From the cell containing the given text, extract its center point as [X, Y] coordinate. 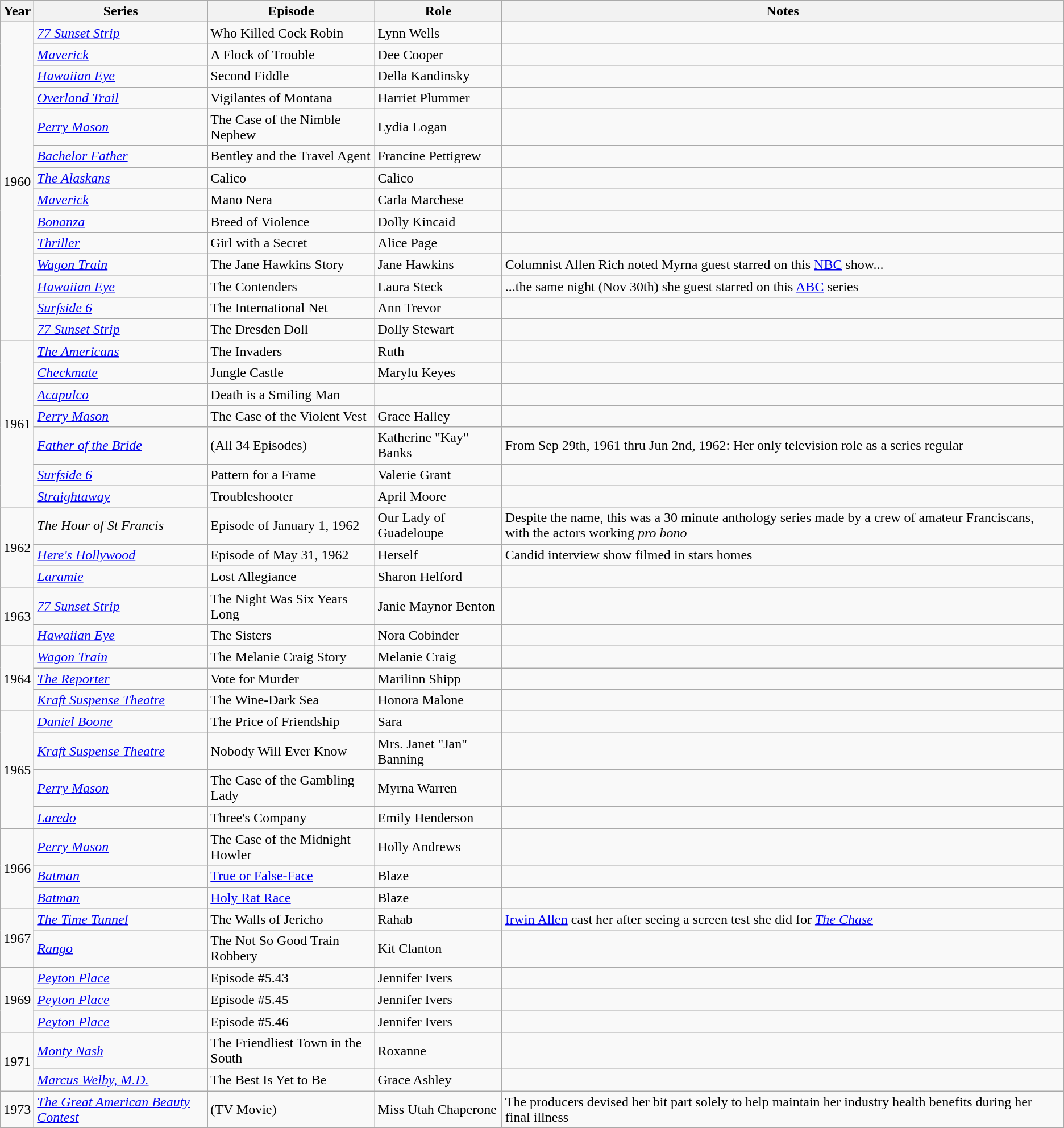
Vigilantes of Montana [291, 98]
Here's Hollywood [120, 555]
The Alaskans [120, 178]
The Jane Hawkins Story [291, 264]
Laredo [120, 818]
Bachelor Father [120, 156]
The Case of the Midnight Howler [291, 847]
The Friendliest Town in the South [291, 1051]
1969 [17, 1000]
Three's Company [291, 818]
Monty Nash [120, 1051]
Episode #5.43 [291, 978]
Troubleshooter [291, 496]
Holly Andrews [438, 847]
The Best Is Yet to Be [291, 1080]
Series [120, 11]
Roxanne [438, 1051]
Role [438, 11]
Notes [783, 11]
The International Net [291, 308]
The Night Was Six Years Long [291, 606]
1971 [17, 1061]
Laura Steck [438, 286]
Daniel Boone [120, 722]
The Case of the Nimble Nephew [291, 127]
The Contenders [291, 286]
Harriet Plummer [438, 98]
Columnist Allen Rich noted Myrna guest starred on this NBC show... [783, 264]
Mano Nera [291, 200]
Episode of January 1, 1962 [291, 525]
Jungle Castle [291, 373]
The Walls of Jericho [291, 919]
Holy Rat Race [291, 898]
Our Lady of Guadeloupe [438, 525]
Grace Halley [438, 416]
Jane Hawkins [438, 264]
True or False-Face [291, 876]
...the same night (Nov 30th) she guest starred on this ABC series [783, 286]
1961 [17, 424]
1964 [17, 678]
Acapulco [120, 395]
Ann Trevor [438, 308]
Pattern for a Frame [291, 475]
Francine Pettigrew [438, 156]
Myrna Warren [438, 788]
The Melanie Craig Story [291, 657]
Rango [120, 948]
Year [17, 11]
Marcus Welby, M.D. [120, 1080]
Katherine "Kay" Banks [438, 446]
Despite the name, this was a 30 minute anthology series made by a crew of amateur Franciscans, with the actors working pro bono [783, 525]
Grace Ashley [438, 1080]
Laramie [120, 577]
The Great American Beauty Contest [120, 1109]
Dolly Kincaid [438, 221]
Candid interview show filmed in stars homes [783, 555]
The Dresden Doll [291, 330]
The Case of the Gambling Lady [291, 788]
Bentley and the Travel Agent [291, 156]
The Case of the Violent Vest [291, 416]
Episode [291, 11]
The Price of Friendship [291, 722]
The Sisters [291, 635]
The Reporter [120, 678]
Emily Henderson [438, 818]
Marilinn Shipp [438, 678]
1962 [17, 547]
Valerie Grant [438, 475]
The Invaders [291, 351]
Vote for Murder [291, 678]
From Sep 29th, 1961 thru Jun 2nd, 1962: Her only television role as a series regular [783, 446]
1963 [17, 616]
Breed of Violence [291, 221]
Rahab [438, 919]
A Flock of Trouble [291, 55]
Janie Maynor Benton [438, 606]
Miss Utah Chaperone [438, 1109]
Straightaway [120, 496]
Bonanza [120, 221]
1965 [17, 770]
(TV Movie) [291, 1109]
1966 [17, 869]
Honora Malone [438, 700]
Checkmate [120, 373]
1973 [17, 1109]
Lynn Wells [438, 33]
Dolly Stewart [438, 330]
Who Killed Cock Robin [291, 33]
Episode #5.45 [291, 1000]
Kit Clanton [438, 948]
1967 [17, 938]
Melanie Craig [438, 657]
Della Kandinsky [438, 76]
Episode #5.46 [291, 1021]
Marylu Keyes [438, 373]
Sara [438, 722]
Episode of May 31, 1962 [291, 555]
The Not So Good Train Robbery [291, 948]
Father of the Bride [120, 446]
Carla Marchese [438, 200]
Mrs. Janet "Jan" Banning [438, 752]
Thriller [120, 243]
Dee Cooper [438, 55]
Lost Allegiance [291, 577]
Nora Cobinder [438, 635]
(All 34 Episodes) [291, 446]
Nobody Will Ever Know [291, 752]
Ruth [438, 351]
Irwin Allen cast her after seeing a screen test she did for The Chase [783, 919]
The Wine-Dark Sea [291, 700]
1960 [17, 181]
The producers devised her bit part solely to help maintain her industry health benefits during her final illness [783, 1109]
The Hour of St Francis [120, 525]
Lydia Logan [438, 127]
The Americans [120, 351]
Girl with a Secret [291, 243]
Death is a Smiling Man [291, 395]
Overland Trail [120, 98]
Alice Page [438, 243]
Herself [438, 555]
The Time Tunnel [120, 919]
April Moore [438, 496]
Sharon Helford [438, 577]
Second Fiddle [291, 76]
